Scan for the cell matching the given text and deliver its (X, Y) coordinate at center. 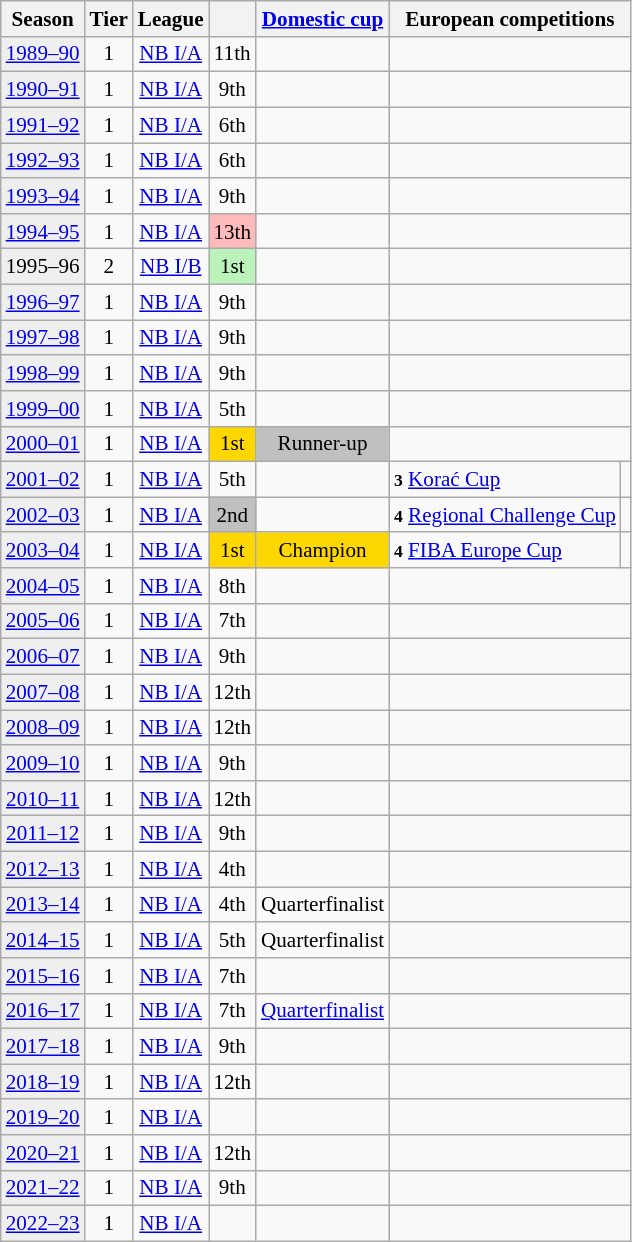
2015–16 (43, 976)
2013–14 (43, 904)
2011–12 (43, 834)
Runner-up (322, 444)
2009–10 (43, 762)
1989–90 (43, 54)
2016–17 (43, 1010)
League (171, 18)
2005–06 (43, 620)
1990–91 (43, 90)
13th (232, 230)
4 FIBA Europe Cup (505, 550)
NB I/B (171, 266)
Champion (322, 550)
2022–23 (43, 1224)
1998–99 (43, 372)
2 (109, 266)
2008–09 (43, 728)
2020–21 (43, 1152)
Tier (109, 18)
2007–08 (43, 692)
2000–01 (43, 444)
European competitions (510, 18)
1999–00 (43, 408)
1991–92 (43, 124)
Season (43, 18)
1997–98 (43, 338)
2nd (232, 514)
2012–13 (43, 868)
1992–93 (43, 160)
4 Regional Challenge Cup (505, 514)
2017–18 (43, 1046)
8th (232, 586)
2014–15 (43, 940)
11th (232, 54)
2003–04 (43, 550)
2004–05 (43, 586)
2018–19 (43, 1082)
1994–95 (43, 230)
2002–03 (43, 514)
Domestic cup (322, 18)
2021–22 (43, 1188)
1993–94 (43, 196)
2006–07 (43, 656)
2019–20 (43, 1116)
1996–97 (43, 302)
2001–02 (43, 480)
1995–96 (43, 266)
2010–11 (43, 798)
3 Korać Cup (505, 480)
